Search for the cell housing the specified text and yield its [X, Y] center coordinate. 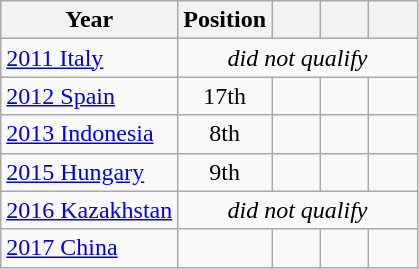
Year [90, 20]
2017 China [90, 248]
2011 Italy [90, 58]
Position [225, 20]
9th [225, 172]
17th [225, 96]
2013 Indonesia [90, 134]
2016 Kazakhstan [90, 210]
8th [225, 134]
2012 Spain [90, 96]
2015 Hungary [90, 172]
